Extract the [x, y] coordinate from the center of the cell holding the provided text.  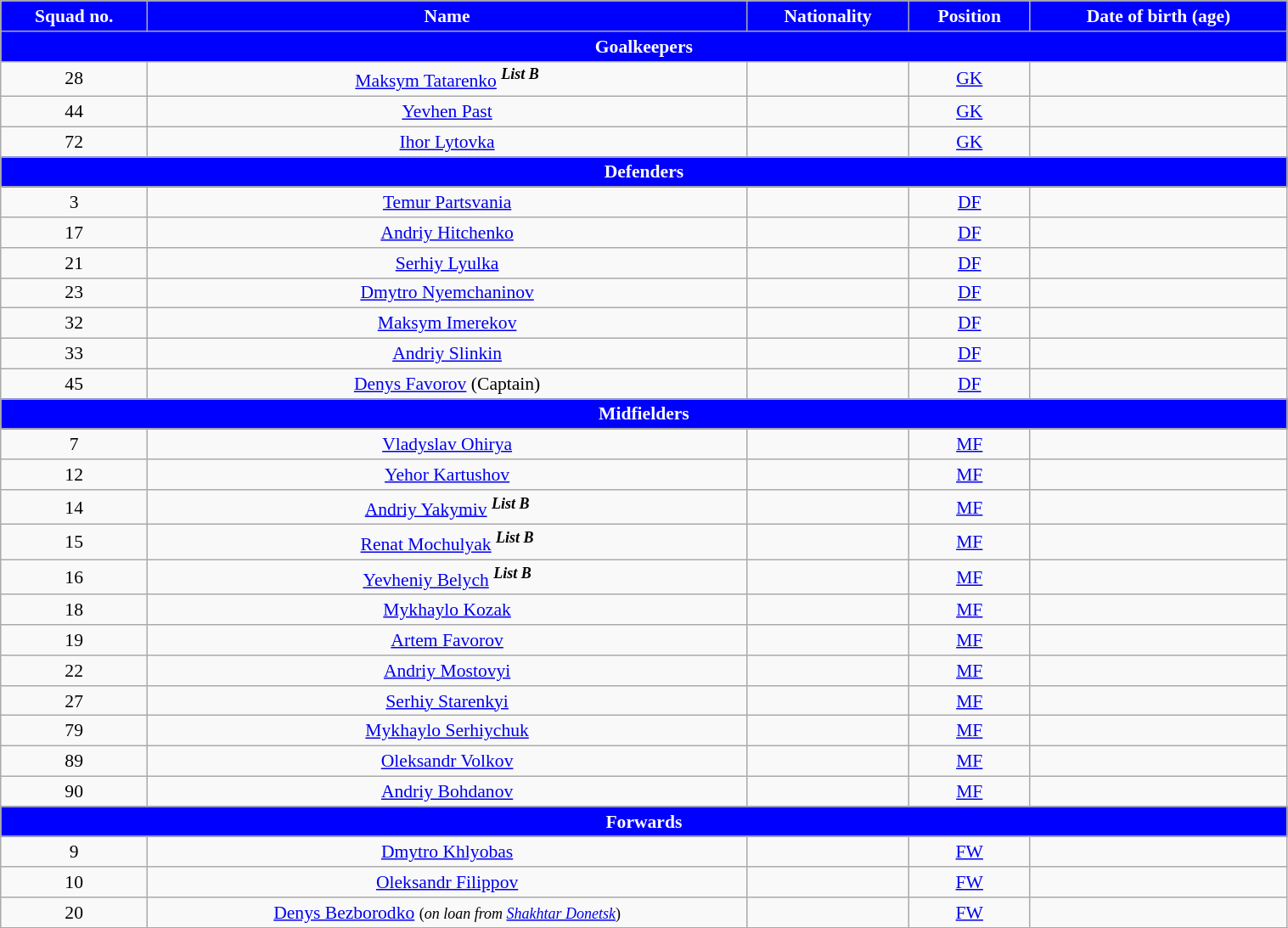
Serhiy Lyulka [447, 263]
Yevhen Past [447, 112]
20 [75, 913]
Denys Bezborodko (on loan from Shakhtar Donetsk) [447, 913]
Denys Favorov (Captain) [447, 384]
3 [75, 203]
33 [75, 354]
Date of birth (age) [1158, 16]
44 [75, 112]
Nationality [829, 16]
10 [75, 882]
Yehor Kartushov [447, 475]
12 [75, 475]
79 [75, 731]
Andriy Hitchenko [447, 233]
17 [75, 233]
23 [75, 293]
28 [75, 78]
Artem Favorov [447, 640]
Midfielders [644, 414]
Dmytro Khlyobas [447, 852]
Squad no. [75, 16]
Vladyslav Ohirya [447, 445]
Yevheniy Belych List B [447, 577]
15 [75, 542]
Oleksandr Filippov [447, 882]
27 [75, 701]
Temur Partsvania [447, 203]
32 [75, 323]
Serhiy Starenkyi [447, 701]
Maksym Imerekov [447, 323]
19 [75, 640]
9 [75, 852]
Renat Mochulyak List B [447, 542]
Goalkeepers [644, 47]
21 [75, 263]
22 [75, 671]
Mykhaylo Serhiychuk [447, 731]
14 [75, 508]
Name [447, 16]
45 [75, 384]
Andriy Mostovyi [447, 671]
89 [75, 762]
Position [970, 16]
Andriy Yakymiv List B [447, 508]
18 [75, 610]
Andriy Slinkin [447, 354]
Forwards [644, 822]
Mykhaylo Kozak [447, 610]
Ihor Lytovka [447, 142]
16 [75, 577]
7 [75, 445]
90 [75, 792]
Oleksandr Volkov [447, 762]
72 [75, 142]
Maksym Tatarenko List B [447, 78]
Dmytro Nyemchaninov [447, 293]
Defenders [644, 172]
Andriy Bohdanov [447, 792]
